Pinpoint the cell where the given text exists, returning its [X, Y] midpoint coordinate. 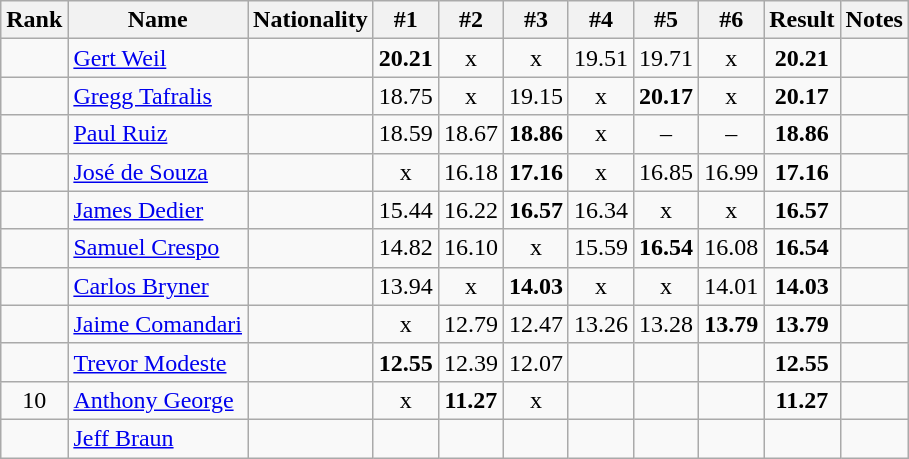
16.34 [600, 210]
Anthony George [158, 400]
Trevor Modeste [158, 362]
12.47 [536, 324]
Nationality [311, 20]
José de Souza [158, 172]
16.10 [470, 248]
#6 [732, 20]
Gert Weil [158, 58]
12.07 [536, 362]
13.94 [406, 286]
Name [158, 20]
#3 [536, 20]
#2 [470, 20]
18.75 [406, 96]
Result [802, 20]
10 [34, 400]
Notes [874, 20]
14.82 [406, 248]
16.08 [732, 248]
James Dedier [158, 210]
#5 [666, 20]
Carlos Bryner [158, 286]
16.85 [666, 172]
15.44 [406, 210]
Rank [34, 20]
18.59 [406, 134]
19.15 [536, 96]
Jeff Braun [158, 438]
19.71 [666, 58]
19.51 [600, 58]
#1 [406, 20]
Samuel Crespo [158, 248]
14.01 [732, 286]
16.22 [470, 210]
Paul Ruiz [158, 134]
Gregg Tafralis [158, 96]
12.39 [470, 362]
16.18 [470, 172]
#4 [600, 20]
15.59 [600, 248]
13.26 [600, 324]
13.28 [666, 324]
Jaime Comandari [158, 324]
18.67 [470, 134]
12.79 [470, 324]
16.99 [732, 172]
